Output the [X, Y] coordinate of the center of the cell containing the given text.  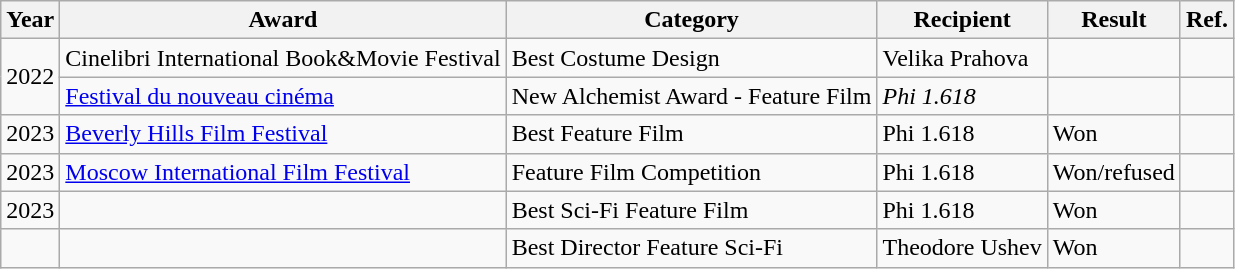
2022 [30, 77]
Category [692, 20]
Year [30, 20]
Award [283, 20]
New Alchemist Award - Feature Film [692, 96]
Recipient [962, 20]
Cinelibri International Book&Movie Festival [283, 58]
Won/refused [1114, 172]
Velika Prahova [962, 58]
Best Sci-Fi Feature Film [692, 210]
Beverly Hills Film Festival [283, 134]
Moscow International Film Festival [283, 172]
Best Costume Design [692, 58]
Ref. [1206, 20]
Theodore Ushev [962, 248]
Best Director Feature Sci-Fi [692, 248]
Festival du nouveau cinéma [283, 96]
Result [1114, 20]
Feature Film Competition [692, 172]
Best Feature Film [692, 134]
